From the cell containing the given text, extract its center point as (x, y) coordinate. 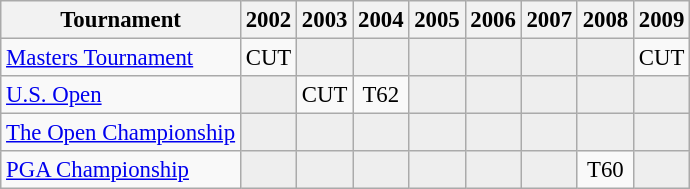
2008 (605, 20)
2007 (549, 20)
2003 (325, 20)
T60 (605, 170)
2009 (661, 20)
2006 (493, 20)
PGA Championship (121, 170)
2004 (381, 20)
Tournament (121, 20)
2002 (268, 20)
2005 (437, 20)
Masters Tournament (121, 58)
T62 (381, 95)
The Open Championship (121, 133)
U.S. Open (121, 95)
